Find where the given text appears and provide that cell's center as (x, y) coordinate. 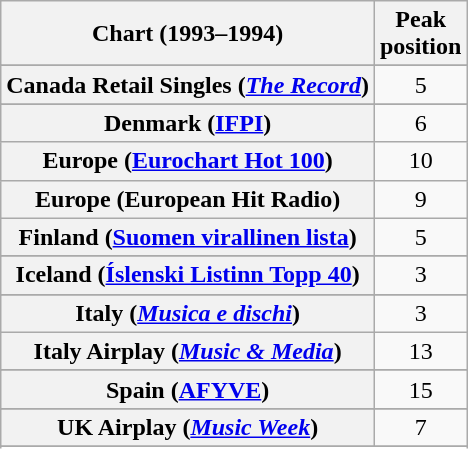
Chart (1993–1994) (188, 34)
Finland (Suomen virallinen lista) (188, 237)
Peakposition (420, 34)
7 (420, 427)
6 (420, 123)
10 (420, 161)
Europe (European Hit Radio) (188, 199)
UK Airplay (Music Week) (188, 427)
15 (420, 389)
Italy (Musica e dischi) (188, 313)
Denmark (IFPI) (188, 123)
9 (420, 199)
Spain (AFYVE) (188, 389)
Canada Retail Singles (The Record) (188, 85)
Europe (Eurochart Hot 100) (188, 161)
Italy Airplay (Music & Media) (188, 351)
13 (420, 351)
Iceland (Íslenski Listinn Topp 40) (188, 275)
